Extract the [x, y] coordinate from the center of the cell holding the provided text.  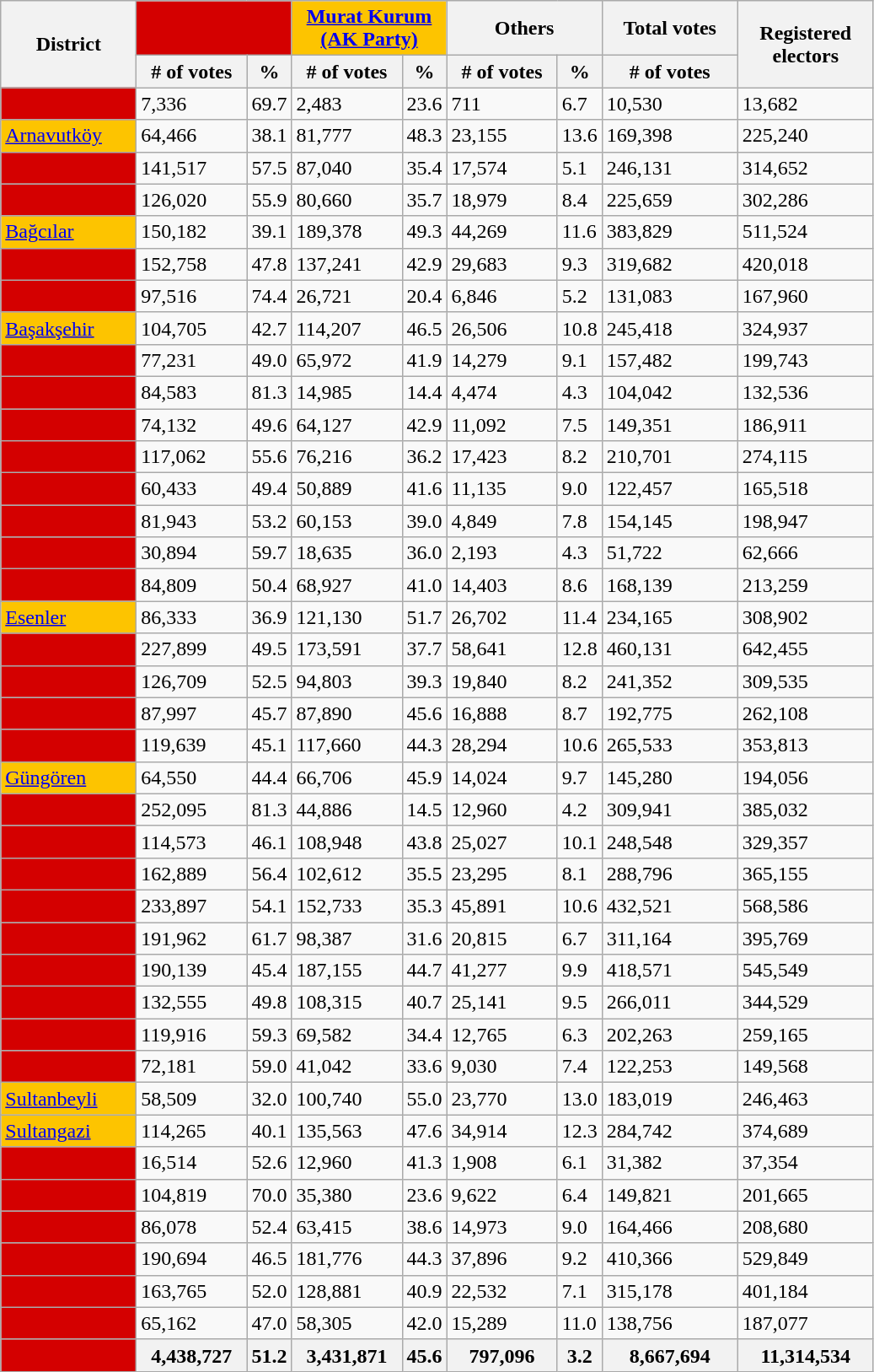
10,530 [669, 104]
3,431,871 [347, 1355]
62,666 [806, 553]
4,438,727 [192, 1355]
152,758 [192, 264]
56.4 [270, 874]
58,509 [192, 1099]
25,141 [502, 1003]
42.0 [425, 1323]
117,660 [347, 745]
208,680 [806, 1227]
6.4 [580, 1195]
57.5 [270, 168]
149,821 [669, 1195]
87,040 [347, 168]
25,027 [502, 842]
145,280 [669, 777]
311,164 [669, 939]
128,881 [347, 1291]
8.7 [580, 713]
259,165 [806, 1035]
152,733 [347, 906]
163,765 [192, 1291]
309,941 [669, 810]
86,333 [192, 617]
61.7 [270, 939]
35.5 [425, 874]
8.1 [580, 874]
187,077 [806, 1323]
14.4 [425, 392]
119,916 [192, 1035]
28,294 [502, 745]
42.7 [270, 328]
35.7 [425, 200]
84,809 [192, 585]
64,466 [192, 136]
7,336 [192, 104]
14,973 [502, 1227]
51.7 [425, 617]
44,269 [502, 232]
309,535 [806, 681]
418,571 [669, 971]
187,155 [347, 971]
9.7 [580, 777]
37,354 [806, 1163]
8.4 [580, 200]
11.6 [580, 232]
84,583 [192, 392]
41.0 [425, 585]
149,568 [806, 1067]
104,819 [192, 1195]
18,979 [502, 200]
52.6 [270, 1163]
31.6 [425, 939]
37.7 [425, 649]
315,178 [669, 1291]
157,482 [669, 360]
23,770 [502, 1099]
Sultangazi [69, 1131]
225,240 [806, 136]
383,829 [669, 232]
48.3 [425, 136]
47.6 [425, 1131]
41,042 [347, 1067]
81,943 [192, 521]
265,533 [669, 745]
186,911 [806, 424]
20.4 [425, 296]
9.1 [580, 360]
12,765 [502, 1035]
45.7 [270, 713]
138,756 [669, 1323]
39.0 [425, 521]
10.8 [580, 328]
14,403 [502, 585]
29,683 [502, 264]
385,032 [806, 810]
87,997 [192, 713]
43.8 [425, 842]
52.5 [270, 681]
9,622 [502, 1195]
Bağcılar [69, 232]
58,305 [347, 1323]
54.1 [270, 906]
40.7 [425, 1003]
41.3 [425, 1163]
Others [524, 29]
12.8 [580, 649]
192,775 [669, 713]
167,960 [806, 296]
76,216 [347, 457]
55.0 [425, 1099]
511,524 [806, 232]
201,665 [806, 1195]
797,096 [502, 1355]
80,660 [347, 200]
41.9 [425, 360]
20,815 [502, 939]
49.6 [270, 424]
38.6 [425, 1227]
7.4 [580, 1067]
60,433 [192, 489]
252,095 [192, 810]
44.4 [270, 777]
94,803 [347, 681]
47.8 [270, 264]
420,018 [806, 264]
22,532 [502, 1291]
329,357 [806, 842]
60,153 [347, 521]
545,549 [806, 971]
45.1 [270, 745]
181,776 [347, 1259]
165,518 [806, 489]
248,548 [669, 842]
26,506 [502, 328]
39.1 [270, 232]
122,253 [669, 1067]
59.7 [270, 553]
6.1 [580, 1163]
5.1 [580, 168]
213,259 [806, 585]
64,127 [347, 424]
353,813 [806, 745]
72,181 [192, 1067]
288,796 [669, 874]
568,586 [806, 906]
262,108 [806, 713]
233,897 [192, 906]
52.4 [270, 1227]
460,131 [669, 649]
Başakşehir [69, 328]
266,011 [669, 1003]
191,962 [192, 939]
246,463 [806, 1099]
6.3 [580, 1035]
199,743 [806, 360]
245,418 [669, 328]
198,947 [806, 521]
35.3 [425, 906]
33.6 [425, 1067]
59.3 [270, 1035]
Registered electors [806, 44]
23,155 [502, 136]
319,682 [669, 264]
26,721 [347, 296]
35.4 [425, 168]
190,139 [192, 971]
39.3 [425, 681]
34,914 [502, 1131]
114,573 [192, 842]
49.0 [270, 360]
41.6 [425, 489]
9.2 [580, 1259]
64,550 [192, 777]
45.9 [425, 777]
Murat Kurum(AK Party) [369, 29]
34.4 [425, 1035]
47.0 [270, 1323]
19,840 [502, 681]
50.4 [270, 585]
7.8 [580, 521]
302,286 [806, 200]
66,706 [347, 777]
432,521 [669, 906]
36.2 [425, 457]
98,387 [347, 939]
365,155 [806, 874]
126,709 [192, 681]
108,315 [347, 1003]
15,289 [502, 1323]
7.5 [580, 424]
3.2 [580, 1355]
Güngören [69, 777]
190,694 [192, 1259]
53.2 [270, 521]
241,352 [669, 681]
51,722 [669, 553]
Sultanbeyli [69, 1099]
55.6 [270, 457]
14,024 [502, 777]
12.3 [580, 1131]
8,667,694 [669, 1355]
1,908 [502, 1163]
37,896 [502, 1259]
13,682 [806, 104]
642,455 [806, 649]
5.2 [580, 296]
8.6 [580, 585]
45,891 [502, 906]
121,130 [347, 617]
40.9 [425, 1291]
45.4 [270, 971]
51.2 [270, 1355]
225,659 [669, 200]
31,382 [669, 1163]
173,591 [347, 649]
4,849 [502, 521]
11.4 [580, 617]
86,078 [192, 1227]
32.0 [270, 1099]
58,641 [502, 649]
14,985 [347, 392]
210,701 [669, 457]
104,705 [192, 328]
100,740 [347, 1099]
9.3 [580, 264]
14.5 [425, 810]
46.1 [270, 842]
9,030 [502, 1067]
13.0 [580, 1099]
Total votes [669, 29]
169,398 [669, 136]
114,265 [192, 1131]
401,184 [806, 1291]
4,474 [502, 392]
2,193 [502, 553]
17,574 [502, 168]
36.0 [425, 553]
374,689 [806, 1131]
154,145 [669, 521]
87,890 [347, 713]
135,563 [347, 1131]
65,162 [192, 1323]
274,115 [806, 457]
9.9 [580, 971]
70.0 [270, 1195]
40.1 [270, 1131]
102,612 [347, 874]
97,516 [192, 296]
49.8 [270, 1003]
44.7 [425, 971]
District [69, 44]
149,351 [669, 424]
35,380 [347, 1195]
38.1 [270, 136]
16,888 [502, 713]
108,948 [347, 842]
132,536 [806, 392]
202,263 [669, 1035]
2,483 [347, 104]
44,886 [347, 810]
344,529 [806, 1003]
41,277 [502, 971]
168,139 [669, 585]
234,165 [669, 617]
36.9 [270, 617]
284,742 [669, 1131]
52.0 [270, 1291]
132,555 [192, 1003]
4.2 [580, 810]
150,182 [192, 232]
30,894 [192, 553]
69,582 [347, 1035]
65,972 [347, 360]
23,295 [502, 874]
131,083 [669, 296]
17,423 [502, 457]
183,019 [669, 1099]
137,241 [347, 264]
11,314,534 [806, 1355]
74.4 [270, 296]
59.0 [270, 1067]
308,902 [806, 617]
395,769 [806, 939]
77,231 [192, 360]
194,056 [806, 777]
13.6 [580, 136]
227,899 [192, 649]
246,131 [669, 168]
68,927 [347, 585]
126,020 [192, 200]
6,846 [502, 296]
50,889 [347, 489]
711 [502, 104]
11,135 [502, 489]
11.0 [580, 1323]
122,457 [669, 489]
26,702 [502, 617]
104,042 [669, 392]
529,849 [806, 1259]
Esenler [69, 617]
141,517 [192, 168]
14,279 [502, 360]
49.3 [425, 232]
10.1 [580, 842]
314,652 [806, 168]
55.9 [270, 200]
162,889 [192, 874]
9.5 [580, 1003]
410,366 [669, 1259]
324,937 [806, 328]
Arnavutköy [69, 136]
18,635 [347, 553]
117,062 [192, 457]
81,777 [347, 136]
119,639 [192, 745]
63,415 [347, 1227]
11,092 [502, 424]
49.5 [270, 649]
49.4 [270, 489]
16,514 [192, 1163]
164,466 [669, 1227]
189,378 [347, 232]
114,207 [347, 328]
74,132 [192, 424]
7.1 [580, 1291]
69.7 [270, 104]
